Locate the cell with the specified text and output its (X, Y) center coordinate. 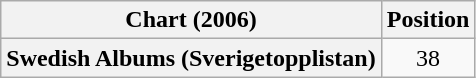
Chart (2006) (191, 20)
Swedish Albums (Sverigetopplistan) (191, 58)
38 (428, 58)
Position (428, 20)
